Detect which cell encompasses the target text, then output its [X, Y] center coordinate. 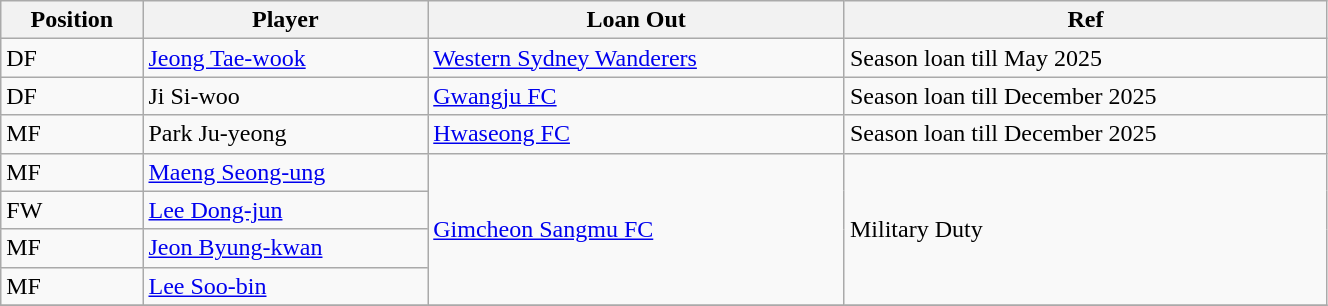
Season loan till May 2025 [1085, 58]
Park Ju-yeong [286, 134]
Jeong Tae-wook [286, 58]
FW [72, 210]
Loan Out [636, 20]
Gwangju FC [636, 96]
Lee Dong-jun [286, 210]
Maeng Seong-ung [286, 172]
Ji Si-woo [286, 96]
Lee Soo-bin [286, 286]
Jeon Byung-kwan [286, 248]
Ref [1085, 20]
Western Sydney Wanderers [636, 58]
Position [72, 20]
Military Duty [1085, 229]
Hwaseong FC [636, 134]
Player [286, 20]
Gimcheon Sangmu FC [636, 229]
